Return the [X, Y] coordinate for the center point of the cell that contains the specified text.  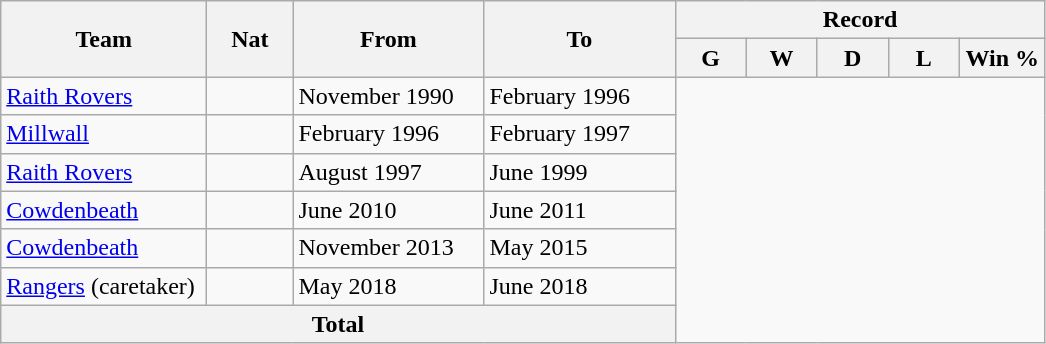
June 1999 [580, 172]
Record [860, 20]
November 2013 [388, 248]
Nat [250, 39]
May 2018 [388, 286]
Total [338, 324]
November 1990 [388, 96]
June 2011 [580, 210]
February 1997 [580, 134]
Rangers (caretaker) [104, 286]
Team [104, 39]
G [710, 58]
Win % [1002, 58]
L [924, 58]
August 1997 [388, 172]
Millwall [104, 134]
D [852, 58]
To [580, 39]
From [388, 39]
May 2015 [580, 248]
June 2010 [388, 210]
June 2018 [580, 286]
W [782, 58]
